Extract the [x, y] coordinate from the center of the cell holding the provided text.  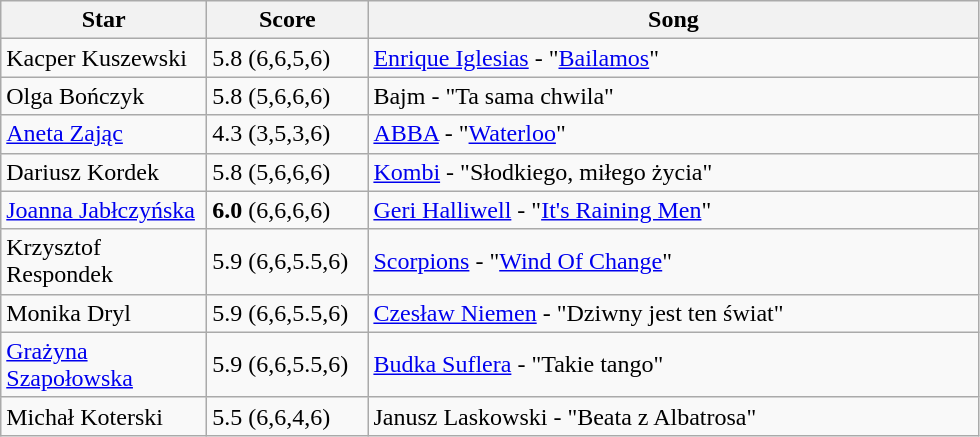
Budka Suflera - "Takie tango" [674, 364]
5.5 (6,6,4,6) [288, 416]
Enrique Iglesias - "Bailamos" [674, 58]
Score [288, 20]
5.8 (6,6,5,6) [288, 58]
Janusz Laskowski - "Beata z Albatrosa" [674, 416]
Monika Dryl [104, 313]
Krzysztof Respondek [104, 262]
Scorpions - "Wind Of Change" [674, 262]
Star [104, 20]
Kombi - "Słodkiego, miłego życia" [674, 172]
Grażyna Szapołowska [104, 364]
Olga Bończyk [104, 96]
Michał Koterski [104, 416]
Joanna Jabłczyńska [104, 210]
Kacper Kuszewski [104, 58]
Dariusz Kordek [104, 172]
ABBA - "Waterloo" [674, 134]
Czesław Niemen - "Dziwny jest ten świat" [674, 313]
Bajm - "Ta sama chwila" [674, 96]
4.3 (3,5,3,6) [288, 134]
Song [674, 20]
Geri Halliwell - "It's Raining Men" [674, 210]
Aneta Zając [104, 134]
6.0 (6,6,6,6) [288, 210]
